Identify which cell holds the provided text, then report its (X, Y) central coordinate. 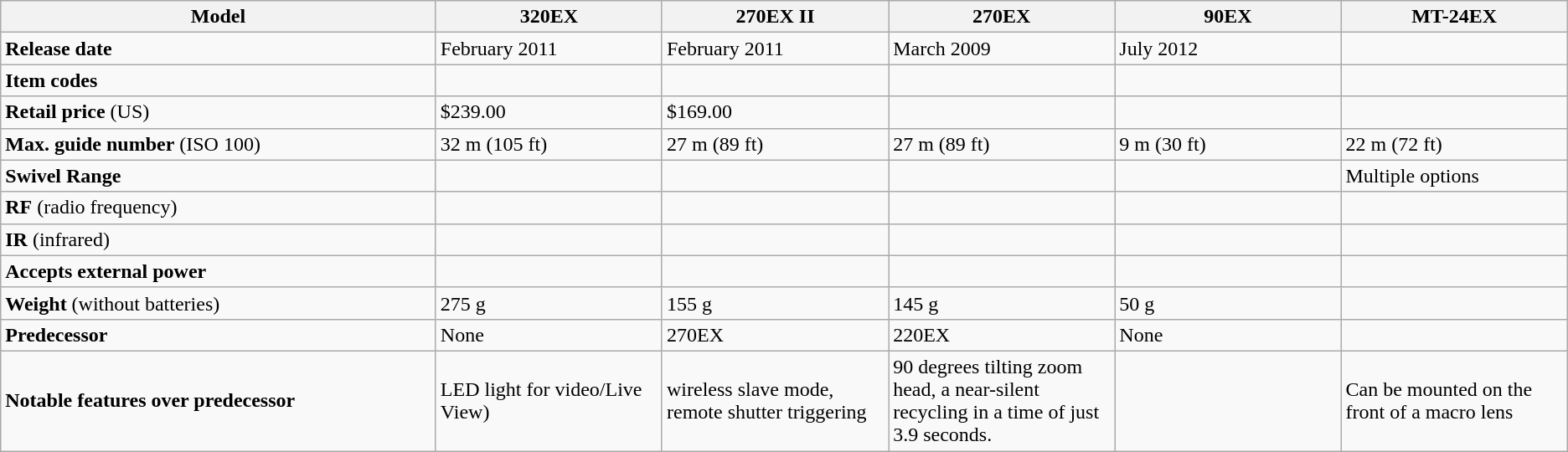
$239.00 (549, 112)
220EX (1002, 335)
90EX (1228, 17)
9 m (30 ft) (1228, 144)
270EX II (775, 17)
22 m (72 ft) (1454, 144)
275 g (549, 303)
145 g (1002, 303)
Accepts external power (219, 271)
32 m (105 ft) (549, 144)
Can be mounted on the front of a macro lens (1454, 400)
Release date (219, 49)
$169.00 (775, 112)
Max. guide number (ISO 100) (219, 144)
90 degrees tilting zoom head, a near-silent recycling in a time of just 3.9 seconds. (1002, 400)
Retail price (US) (219, 112)
March 2009 (1002, 49)
Notable features over predecessor (219, 400)
Weight (without batteries) (219, 303)
Swivel Range (219, 176)
320EX (549, 17)
Predecessor (219, 335)
Multiple options (1454, 176)
LED light for video/Live View) (549, 400)
wireless slave mode, remote shutter triggering (775, 400)
155 g (775, 303)
50 g (1228, 303)
RF (radio frequency) (219, 208)
July 2012 (1228, 49)
IR (infrared) (219, 239)
Model (219, 17)
MT-24EX (1454, 17)
Item codes (219, 80)
